Detect which cell encompasses the target text, then output its (X, Y) center coordinate. 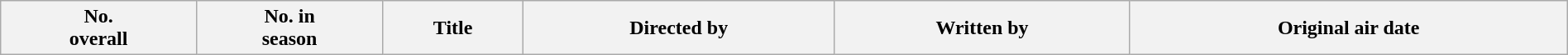
Written by (982, 28)
Directed by (678, 28)
Title (453, 28)
No.overall (99, 28)
Original air date (1348, 28)
No. inseason (289, 28)
